Return (x, y) of the center of cell containing provided text 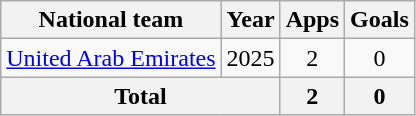
United Arab Emirates (111, 58)
National team (111, 20)
Goals (380, 20)
Total (140, 96)
Apps (312, 20)
2025 (250, 58)
Year (250, 20)
